Capture the cell that displays the provided text and extract its [x, y] central coordinate. 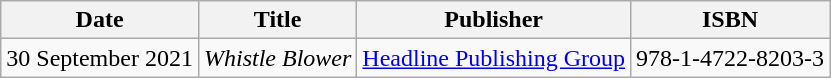
ISBN [730, 20]
Date [100, 20]
Headline Publishing Group [494, 58]
Whistle Blower [277, 58]
Publisher [494, 20]
30 September 2021 [100, 58]
Title [277, 20]
978-1-4722-8203-3 [730, 58]
